Detect which cell encompasses the target text, then output its (x, y) center coordinate. 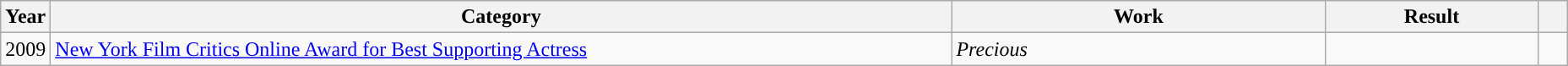
Category (502, 17)
Work (1138, 17)
Precious (1138, 49)
New York Film Critics Online Award for Best Supporting Actress (502, 49)
Year (25, 17)
2009 (25, 49)
Result (1432, 17)
